Capture the cell that displays the provided text and extract its (x, y) central coordinate. 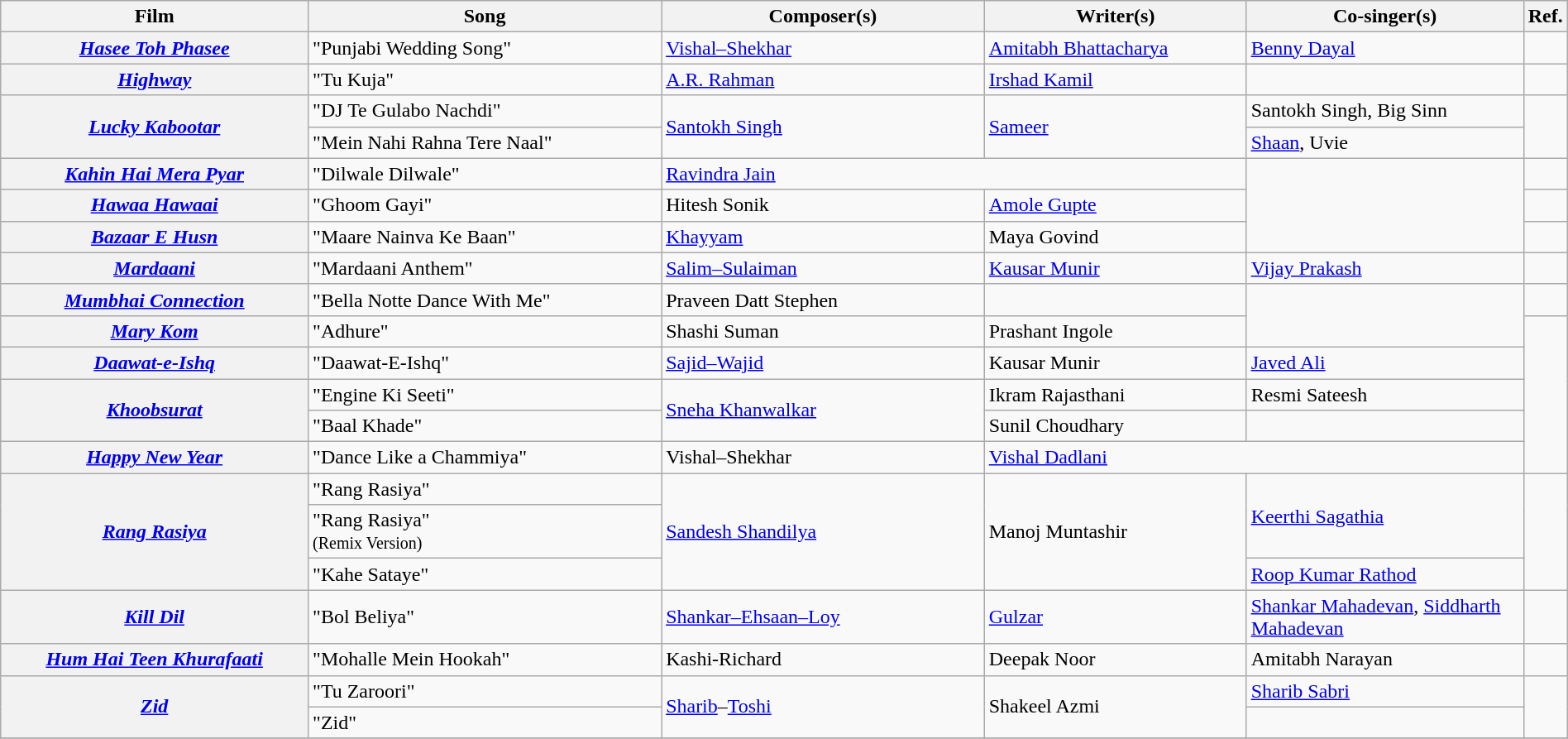
Resmi Sateesh (1384, 395)
Javed Ali (1384, 362)
Hitesh Sonik (824, 205)
Deepak Noor (1115, 660)
"Dilwale Dilwale" (485, 174)
"Zid" (485, 722)
Hum Hai Teen Khurafaati (155, 660)
Mary Kom (155, 331)
Composer(s) (824, 17)
Irshad Kamil (1115, 79)
Shaan, Uvie (1384, 142)
"Maare Nainva Ke Baan" (485, 237)
Daawat-e-Ishq (155, 362)
Prashant Ingole (1115, 331)
Kashi-Richard (824, 660)
Sunil Choudhary (1115, 426)
Praveen Datt Stephen (824, 300)
Amitabh Bhattacharya (1115, 48)
Hawaa Hawaai (155, 205)
Shankar Mahadevan, Siddharth Mahadevan (1384, 617)
Shakeel Azmi (1115, 707)
Lucky Kabootar (155, 127)
Ref. (1545, 17)
Rang Rasiya (155, 531)
"Dance Like a Chammiya" (485, 458)
Zid (155, 707)
Sameer (1115, 127)
Shankar–Ehsaan–Loy (824, 617)
"Tu Zaroori" (485, 691)
Mumbhai Connection (155, 300)
Manoj Muntashir (1115, 531)
Bazaar E Husn (155, 237)
Maya Govind (1115, 237)
Santokh Singh, Big Sinn (1384, 111)
"Bol Beliya" (485, 617)
Salim–Sulaiman (824, 268)
"DJ Te Gulabo Nachdi" (485, 111)
Benny Dayal (1384, 48)
"Mohalle Mein Hookah" (485, 660)
Amole Gupte (1115, 205)
Vishal Dadlani (1254, 458)
Co-singer(s) (1384, 17)
Amitabh Narayan (1384, 660)
Sharib Sabri (1384, 691)
Kahin Hai Mera Pyar (155, 174)
Roop Kumar Rathod (1384, 574)
Ikram Rajasthani (1115, 395)
Writer(s) (1115, 17)
"Ghoom Gayi" (485, 205)
Shashi Suman (824, 331)
"Mardaani Anthem" (485, 268)
Kill Dil (155, 617)
Gulzar (1115, 617)
Khayyam (824, 237)
Sneha Khanwalkar (824, 410)
"Baal Khade" (485, 426)
Song (485, 17)
"Bella Notte Dance With Me" (485, 300)
Sandesh Shandilya (824, 531)
Vijay Prakash (1384, 268)
Mardaani (155, 268)
Highway (155, 79)
"Kahe Sataye" (485, 574)
A.R. Rahman (824, 79)
"Tu Kuja" (485, 79)
Khoobsurat (155, 410)
"Engine Ki Seeti" (485, 395)
Sharib–Toshi (824, 707)
"Daawat-E-Ishq" (485, 362)
Santokh Singh (824, 127)
"Rang Rasiya" (485, 489)
Hasee Toh Phasee (155, 48)
"Punjabi Wedding Song" (485, 48)
Film (155, 17)
Ravindra Jain (954, 174)
Keerthi Sagathia (1384, 516)
"Mein Nahi Rahna Tere Naal" (485, 142)
"Rang Rasiya"(Remix Version) (485, 531)
Happy New Year (155, 458)
"Adhure" (485, 331)
Sajid–Wajid (824, 362)
